Identify which cell holds the provided text, then report its (X, Y) central coordinate. 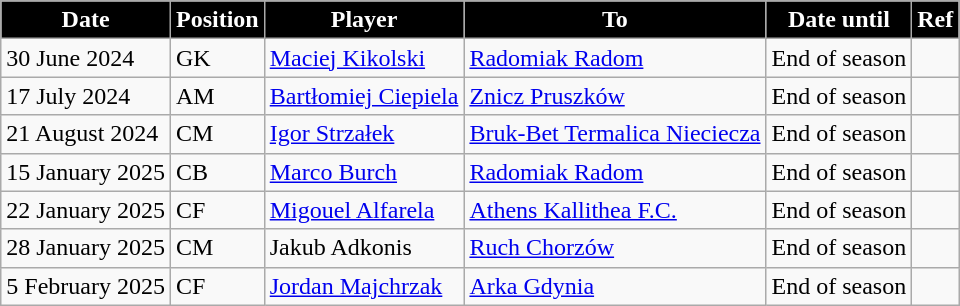
Igor Strzałek (364, 134)
15 January 2025 (86, 172)
Maciej Kikolski (364, 58)
AM (217, 96)
To (615, 20)
17 July 2024 (86, 96)
Position (217, 20)
Arka Gdynia (615, 286)
Znicz Pruszków (615, 96)
Date (86, 20)
22 January 2025 (86, 210)
CB (217, 172)
Bartłomiej Ciepiela (364, 96)
Date until (839, 20)
5 February 2025 (86, 286)
Athens Kallithea F.C. (615, 210)
Jordan Majchrzak (364, 286)
Jakub Adkonis (364, 248)
GK (217, 58)
28 January 2025 (86, 248)
30 June 2024 (86, 58)
Ref (936, 20)
21 August 2024 (86, 134)
Marco Burch (364, 172)
Player (364, 20)
Bruk-Bet Termalica Nieciecza (615, 134)
Migouel Alfarela (364, 210)
Ruch Chorzów (615, 248)
